Return [x, y] of the center of cell containing provided text 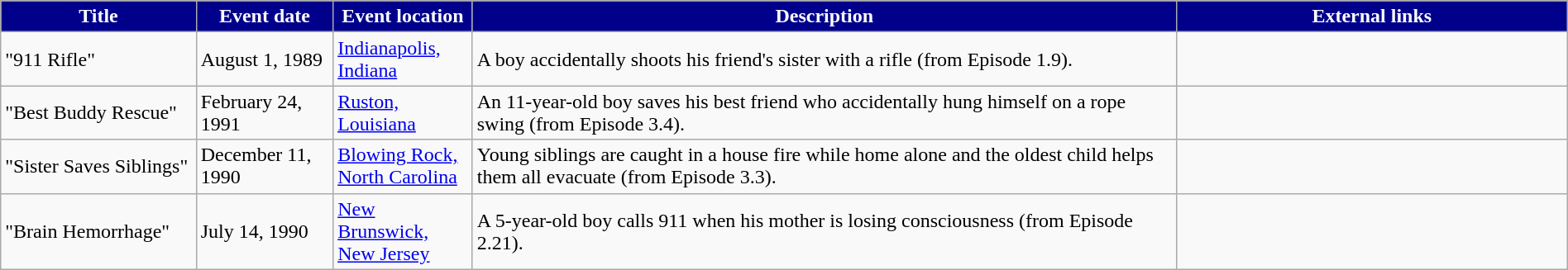
Young siblings are caught in a house fire while home alone and the oldest child helps them all evacuate (from Episode 3.3). [824, 167]
Description [824, 17]
"Brain Hemorrhage" [98, 231]
Event location [404, 17]
Blowing Rock, North Carolina [404, 167]
July 14, 1990 [265, 231]
Event date [265, 17]
Title [98, 17]
August 1, 1989 [265, 59]
Ruston, Louisiana [404, 112]
Indianapolis, Indiana [404, 59]
"Sister Saves Siblings" [98, 167]
"911 Rifle" [98, 59]
December 11, 1990 [265, 167]
"Best Buddy Rescue" [98, 112]
New Brunswick, New Jersey [404, 231]
A boy accidentally shoots his friend's sister with a rifle (from Episode 1.9). [824, 59]
External links [1371, 17]
February 24, 1991 [265, 112]
A 5-year-old boy calls 911 when his mother is losing consciousness (from Episode 2.21). [824, 231]
An 11-year-old boy saves his best friend who accidentally hung himself on a rope swing (from Episode 3.4). [824, 112]
